Identify which cell holds the provided text, then report its [X, Y] central coordinate. 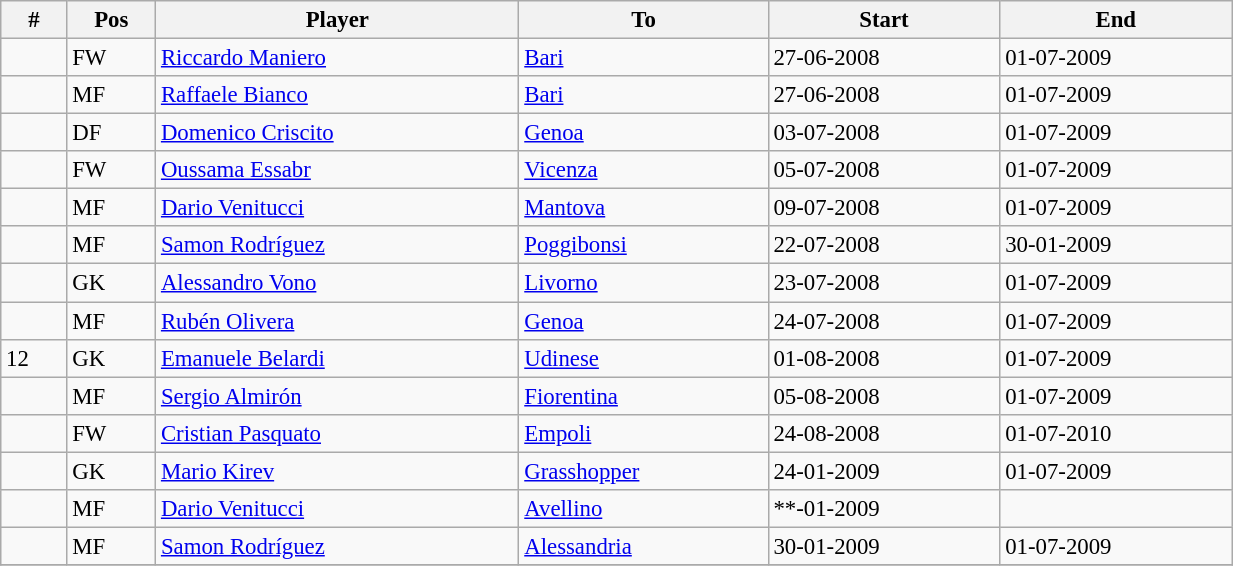
Udinese [644, 358]
Emanuele Belardi [338, 358]
Vicenza [644, 170]
Pos [112, 20]
22-07-2008 [884, 245]
Poggibonsi [644, 245]
**-01-2009 [884, 509]
Player [338, 20]
09-07-2008 [884, 208]
Empoli [644, 433]
Avellino [644, 509]
Alessandria [644, 546]
24-01-2009 [884, 471]
Mario Kirev [338, 471]
23-07-2008 [884, 283]
DF [112, 133]
05-08-2008 [884, 396]
24-08-2008 [884, 433]
Oussama Essabr [338, 170]
12 [34, 358]
Fiorentina [644, 396]
Domenico Criscito [338, 133]
Cristian Pasquato [338, 433]
Mantova [644, 208]
To [644, 20]
01-08-2008 [884, 358]
03-07-2008 [884, 133]
24-07-2008 [884, 321]
Start [884, 20]
Livorno [644, 283]
05-07-2008 [884, 170]
Alessandro Vono [338, 283]
01-07-2010 [1116, 433]
# [34, 20]
Raffaele Bianco [338, 95]
Sergio Almirón [338, 396]
Grasshopper [644, 471]
End [1116, 20]
Rubén Olivera [338, 321]
Riccardo Maniero [338, 58]
